Locate the cell with the specified text and output its [X, Y] center coordinate. 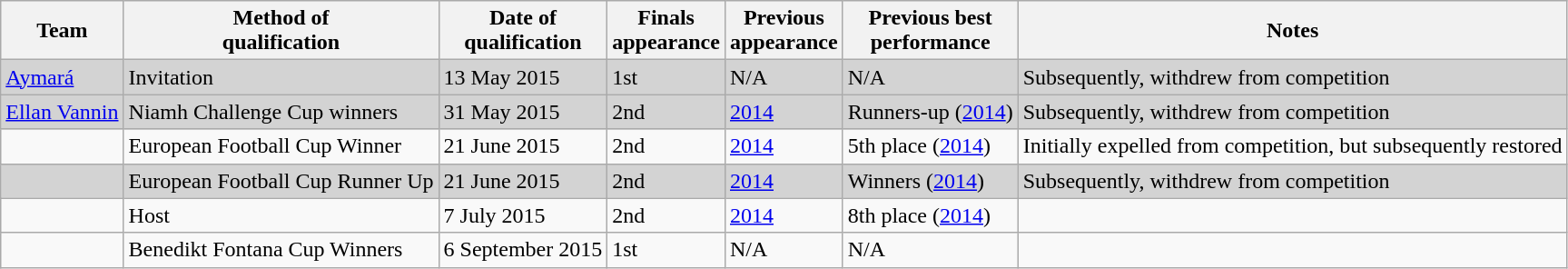
Team [62, 31]
Notes [1293, 31]
Method ofqualification [281, 31]
Initially expelled from competition, but subsequently restored [1293, 146]
Runners-up (2014) [930, 112]
Previous bestperformance [930, 31]
Aymará [62, 77]
Benedikt Fontana Cup Winners [281, 250]
Host [281, 215]
Winners (2014) [930, 181]
13 May 2015 [523, 77]
Date ofqualification [523, 31]
Invitation [281, 77]
Niamh Challenge Cup winners [281, 112]
7 July 2015 [523, 215]
Ellan Vannin [62, 112]
8th place (2014) [930, 215]
5th place (2014) [930, 146]
6 September 2015 [523, 250]
Previousappearance [784, 31]
31 May 2015 [523, 112]
Finalsappearance [666, 31]
European Football Cup Runner Up [281, 181]
European Football Cup Winner [281, 146]
